Return the (x, y) coordinate for the center point of the cell that contains the specified text.  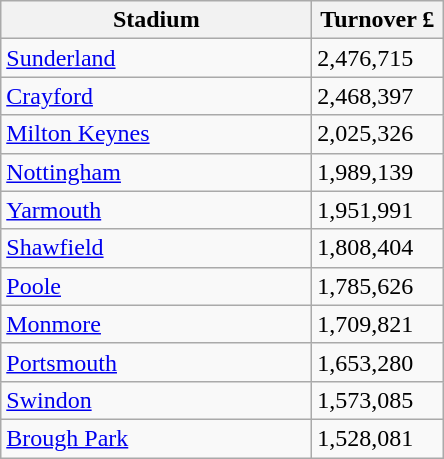
Crayford (156, 96)
Shawfield (156, 248)
Turnover £ (378, 20)
Nottingham (156, 172)
Monmore (156, 324)
Swindon (156, 400)
Yarmouth (156, 210)
1,808,404 (378, 248)
1,528,081 (378, 438)
Brough Park (156, 438)
2,476,715 (378, 58)
Stadium (156, 20)
Portsmouth (156, 362)
Milton Keynes (156, 134)
2,025,326 (378, 134)
1,709,821 (378, 324)
1,573,085 (378, 400)
Poole (156, 286)
2,468,397 (378, 96)
1,785,626 (378, 286)
1,653,280 (378, 362)
1,951,991 (378, 210)
Sunderland (156, 58)
1,989,139 (378, 172)
